Search for the cell housing the specified text and yield its (X, Y) center coordinate. 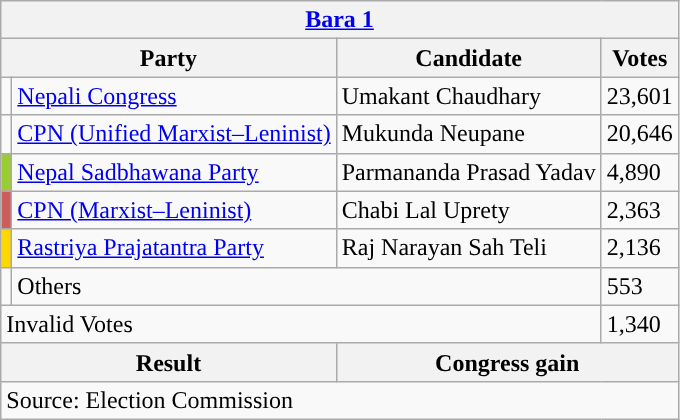
2,136 (640, 248)
Rastriya Prajatantra Party (174, 248)
Umakant Chaudhary (468, 96)
553 (640, 286)
Chabi Lal Uprety (468, 210)
CPN (Unified Marxist–Leninist) (174, 134)
Nepali Congress (174, 96)
2,363 (640, 210)
Source: Election Commission (340, 400)
Others (306, 286)
20,646 (640, 134)
Mukunda Neupane (468, 134)
Congress gain (507, 362)
1,340 (640, 324)
4,890 (640, 172)
Candidate (468, 58)
Party (168, 58)
Result (168, 362)
Votes (640, 58)
Parmananda Prasad Yadav (468, 172)
Raj Narayan Sah Teli (468, 248)
Nepal Sadbhawana Party (174, 172)
CPN (Marxist–Leninist) (174, 210)
Bara 1 (340, 20)
Invalid Votes (301, 324)
23,601 (640, 96)
